Extract the [X, Y] coordinate from the center of the cell holding the provided text.  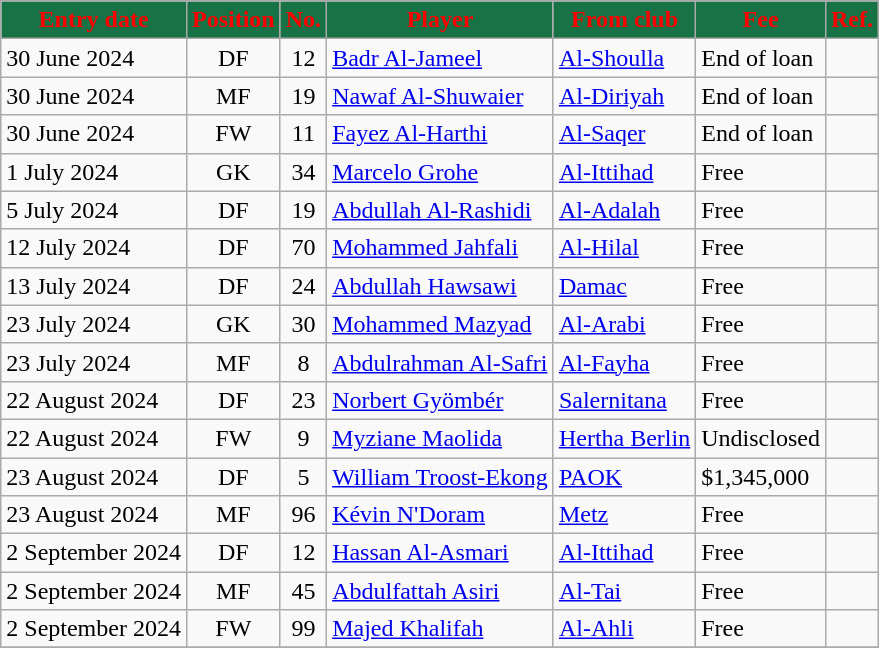
Kévin N'Doram [440, 515]
Position [233, 20]
Mohammed Jahfali [440, 248]
34 [303, 172]
Ref. [852, 20]
Mohammed Mazyad [440, 324]
Hassan Al-Asmari [440, 553]
Salernitana [624, 400]
1 July 2024 [94, 172]
Abdullah Hawsawi [440, 286]
8 [303, 362]
Undisclosed [761, 438]
5 July 2024 [94, 210]
$1,345,000 [761, 477]
Al-Ahli [624, 629]
Norbert Gyömbér [440, 400]
23 [303, 400]
Al-Tai [624, 591]
Myziane Maolida [440, 438]
Abdullah Al-Rashidi [440, 210]
Player [440, 20]
99 [303, 629]
Badr Al-Jameel [440, 58]
12 July 2024 [94, 248]
13 July 2024 [94, 286]
96 [303, 515]
9 [303, 438]
11 [303, 134]
Fee [761, 20]
Abdulfattah Asiri [440, 591]
Al-Fayha [624, 362]
Al-Shoulla [624, 58]
Al-Hilal [624, 248]
PAOK [624, 477]
Abdulrahman Al-Safri [440, 362]
Entry date [94, 20]
Nawaf Al-Shuwaier [440, 96]
Fayez Al-Harthi [440, 134]
Majed Khalifah [440, 629]
Al-Adalah [624, 210]
Al-Diriyah [624, 96]
No. [303, 20]
Al-Saqer [624, 134]
Hertha Berlin [624, 438]
30 [303, 324]
William Troost-Ekong [440, 477]
45 [303, 591]
Al-Arabi [624, 324]
Marcelo Grohe [440, 172]
70 [303, 248]
From club [624, 20]
24 [303, 286]
5 [303, 477]
Metz [624, 515]
Damac [624, 286]
